For the text-containing cell, return its midpoint in [x, y] coordinate format. 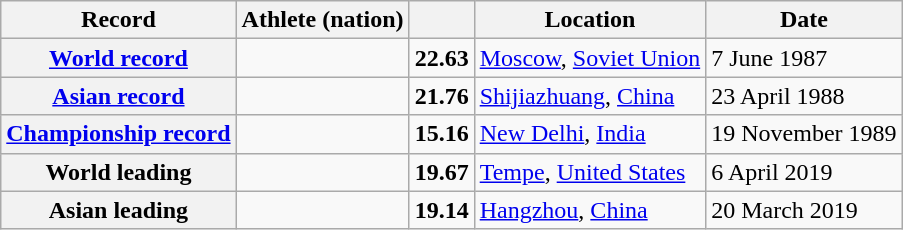
Record [118, 20]
7 June 1987 [804, 58]
Athlete (nation) [322, 20]
15.16 [442, 134]
Championship record [118, 134]
Date [804, 20]
21.76 [442, 96]
Tempe, United States [590, 172]
Hangzhou, China [590, 210]
World leading [118, 172]
Shijiazhuang, China [590, 96]
19.14 [442, 210]
19.67 [442, 172]
World record [118, 58]
19 November 1989 [804, 134]
Asian record [118, 96]
New Delhi, India [590, 134]
Asian leading [118, 210]
23 April 1988 [804, 96]
Location [590, 20]
6 April 2019 [804, 172]
20 March 2019 [804, 210]
Moscow, Soviet Union [590, 58]
22.63 [442, 58]
